Extract the [X, Y] coordinate from the center of the cell holding the provided text.  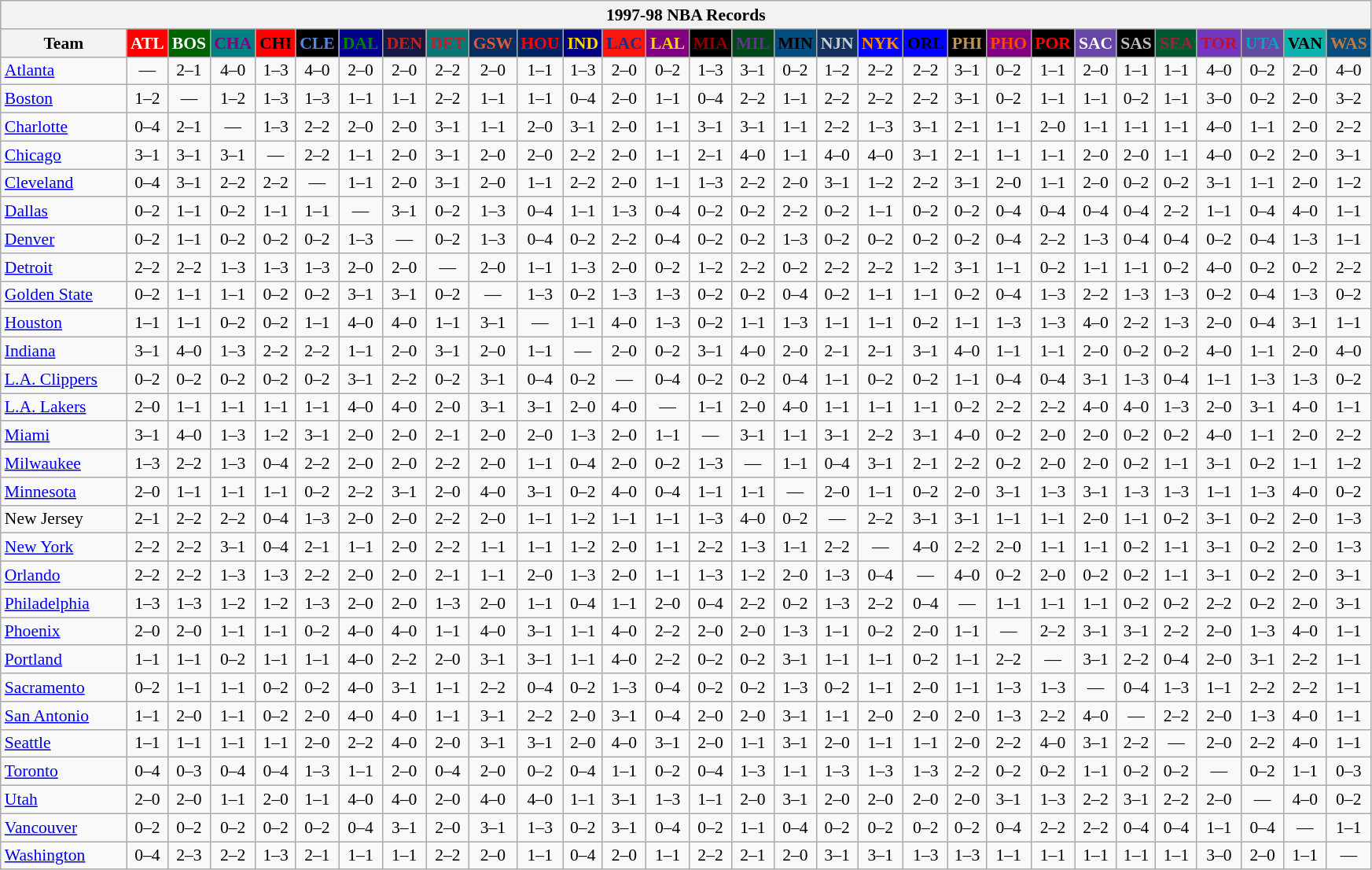
L.A. Clippers [64, 379]
VAN [1305, 43]
Team [64, 43]
Seattle [64, 743]
GSW [494, 43]
Houston [64, 323]
Dallas [64, 212]
POR [1053, 43]
BOS [189, 43]
Indiana [64, 352]
MIA [710, 43]
NYK [881, 43]
Vancouver [64, 828]
MIN [795, 43]
SEA [1176, 43]
LAC [624, 43]
CLE [318, 43]
NJN [837, 43]
DET [448, 43]
Sacramento [64, 688]
Philadelphia [64, 603]
Atlanta [64, 71]
TOR [1219, 43]
New Jersey [64, 519]
DEN [404, 43]
WAS [1349, 43]
Toronto [64, 772]
3–2 [1349, 99]
Golden State [64, 295]
DAL [361, 43]
Cleveland [64, 183]
SAS [1136, 43]
Charlotte [64, 127]
PHI [967, 43]
CHI [275, 43]
IND [583, 43]
UTA [1263, 43]
LAL [668, 43]
Miami [64, 436]
Portland [64, 660]
Denver [64, 239]
Milwaukee [64, 463]
1997-98 NBA Records [686, 15]
L.A. Lakers [64, 407]
Orlando [64, 576]
Detroit [64, 267]
2–3 [189, 856]
SAC [1096, 43]
ATL [148, 43]
Chicago [64, 155]
HOU [539, 43]
Utah [64, 800]
Minnesota [64, 492]
Boston [64, 99]
MIL [753, 43]
New York [64, 547]
Phoenix [64, 632]
PHO [1008, 43]
ORL [926, 43]
Washington [64, 856]
San Antonio [64, 716]
CHA [233, 43]
